Return (X, Y) of the center of cell containing provided text 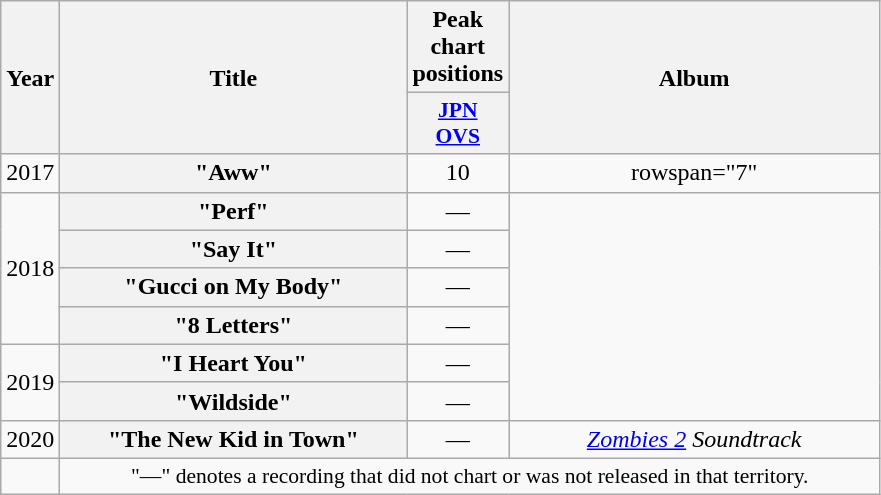
Peak chart positions (458, 47)
"Aww" (234, 173)
Album (694, 78)
"Wildside" (234, 401)
JPNOVS (458, 124)
"Gucci on My Body" (234, 287)
Zombies 2 Soundtrack (694, 439)
"I Heart You" (234, 363)
2019 (30, 382)
Title (234, 78)
"8 Letters" (234, 325)
"Perf" (234, 211)
"—" denotes a recording that did not chart or was not released in that territory. (470, 476)
"The New Kid in Town" (234, 439)
Year (30, 78)
"Say It" (234, 249)
2020 (30, 439)
2017 (30, 173)
2018 (30, 268)
rowspan="7" (694, 173)
10 (458, 173)
